Capture the cell that displays the provided text and extract its [X, Y] central coordinate. 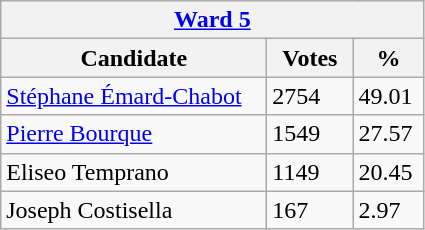
27.57 [388, 134]
Eliseo Temprano [134, 172]
167 [310, 210]
2.97 [388, 210]
Ward 5 [212, 20]
49.01 [388, 96]
Joseph Costisella [134, 210]
2754 [310, 96]
Candidate [134, 58]
Pierre Bourque [134, 134]
% [388, 58]
20.45 [388, 172]
1549 [310, 134]
Stéphane Émard-Chabot [134, 96]
Votes [310, 58]
1149 [310, 172]
